Output the (x, y) coordinate of the center of the cell containing the given text.  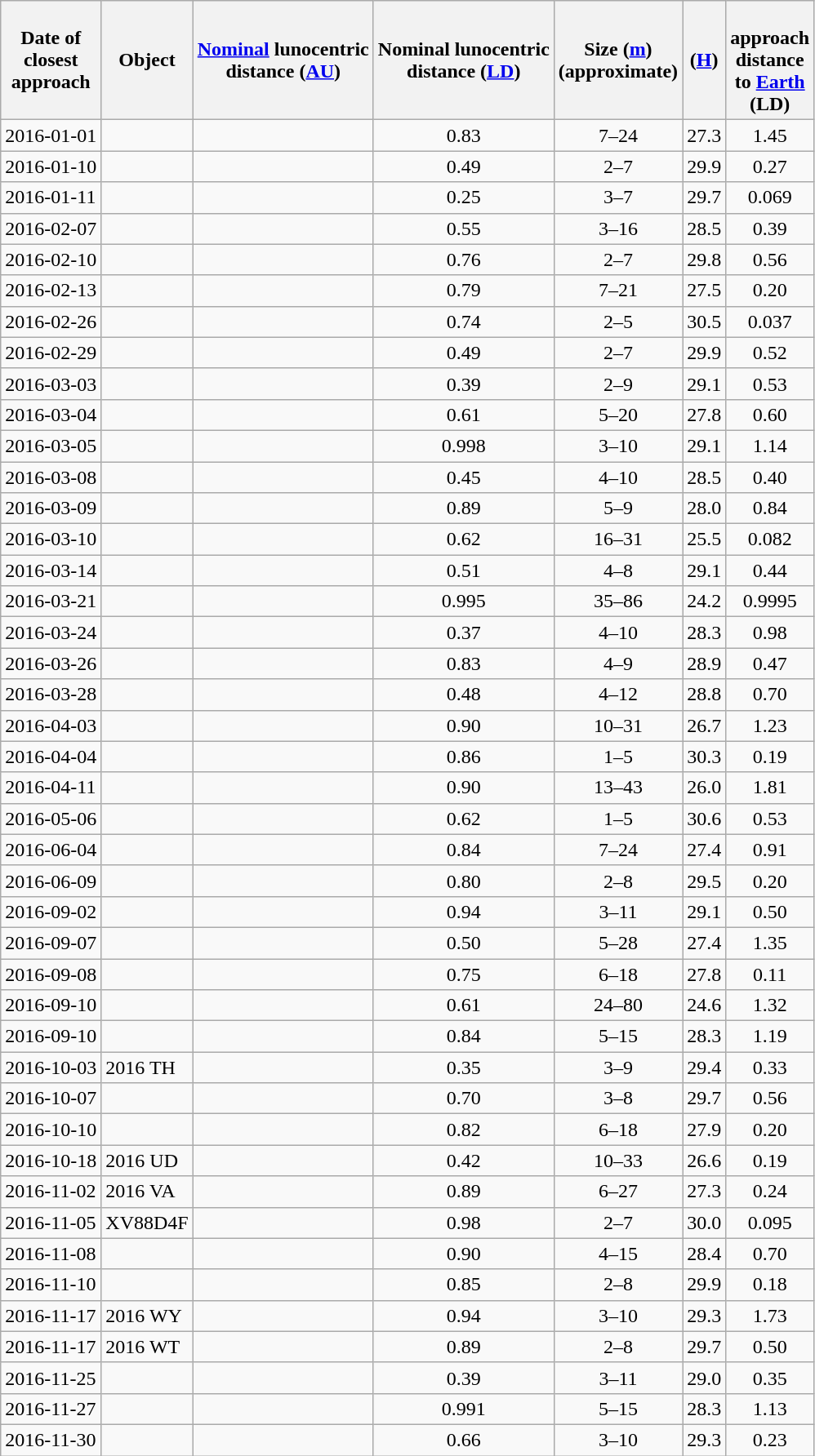
27.9 (704, 1130)
0.991 (464, 1409)
2016 TH (147, 1068)
2016-03-28 (51, 695)
3–9 (617, 1068)
7–21 (617, 291)
2016-02-29 (51, 353)
2016-11-30 (51, 1440)
24.6 (704, 1005)
2016-06-09 (51, 881)
0.75 (464, 974)
2016-03-26 (51, 664)
0.095 (770, 1223)
0.069 (770, 198)
0.85 (464, 1285)
2016-10-03 (51, 1068)
0.52 (770, 353)
26.0 (704, 788)
Size (m)(approximate) (617, 60)
2016-11-02 (51, 1192)
1.23 (770, 726)
2016-04-03 (51, 726)
2016-03-08 (51, 477)
2016-02-10 (51, 260)
28.4 (704, 1254)
2016-02-26 (51, 322)
2016-11-05 (51, 1223)
29.8 (704, 260)
2016 UD (147, 1161)
2016-02-07 (51, 229)
29.0 (704, 1378)
0.51 (464, 570)
26.6 (704, 1161)
0.82 (464, 1130)
0.18 (770, 1285)
Nominal lunocentricdistance (AU) (283, 60)
2016-04-11 (51, 788)
0.27 (770, 166)
2016-01-10 (51, 166)
2016 VA (147, 1192)
6–27 (617, 1192)
0.25 (464, 198)
4–15 (617, 1254)
2016-03-05 (51, 446)
2016-11-10 (51, 1285)
2016-10-18 (51, 1161)
0.40 (770, 477)
30.3 (704, 757)
5–20 (617, 415)
2–9 (617, 384)
0.45 (464, 477)
1.14 (770, 446)
2016 WT (147, 1347)
0.23 (770, 1440)
24–80 (617, 1005)
2016-03-24 (51, 633)
35–86 (617, 601)
13–43 (617, 788)
2016-02-13 (51, 291)
26.7 (704, 726)
1.13 (770, 1409)
29.5 (704, 881)
0.48 (464, 695)
2016-03-14 (51, 570)
2016-11-25 (51, 1378)
0.44 (770, 570)
0.79 (464, 291)
30.5 (704, 322)
2016-01-11 (51, 198)
3–7 (617, 198)
0.9995 (770, 601)
30.0 (704, 1223)
30.6 (704, 819)
0.11 (770, 974)
4–8 (617, 570)
0.74 (464, 322)
Date ofclosestapproach (51, 60)
0.995 (464, 601)
2016-01-01 (51, 135)
2016 WY (147, 1316)
0.76 (464, 260)
XV88D4F (147, 1223)
0.33 (770, 1068)
3–8 (617, 1099)
10–31 (617, 726)
3–16 (617, 229)
28.8 (704, 695)
4–12 (617, 695)
2016-03-10 (51, 539)
1.73 (770, 1316)
10–33 (617, 1161)
2–5 (617, 322)
0.86 (464, 757)
2016-09-07 (51, 943)
2016-03-03 (51, 384)
0.082 (770, 539)
0.55 (464, 229)
28.9 (704, 664)
approachdistanceto Earth (LD) (770, 60)
0.42 (464, 1161)
2016-03-09 (51, 508)
0.37 (464, 633)
5–9 (617, 508)
(H) (704, 60)
2016-09-08 (51, 974)
0.60 (770, 415)
2016-04-04 (51, 757)
Nominal lunocentricdistance (LD) (464, 60)
2016-03-04 (51, 415)
16–31 (617, 539)
1.45 (770, 135)
0.998 (464, 446)
2016-10-07 (51, 1099)
0.91 (770, 850)
2016-10-10 (51, 1130)
28.0 (704, 508)
4–9 (617, 664)
2016-03-21 (51, 601)
2016-06-04 (51, 850)
2016-05-06 (51, 819)
2016-11-27 (51, 1409)
0.80 (464, 881)
25.5 (704, 539)
1.19 (770, 1037)
0.47 (770, 664)
0.66 (464, 1440)
Object (147, 60)
24.2 (704, 601)
0.037 (770, 322)
29.4 (704, 1068)
0.24 (770, 1192)
27.5 (704, 291)
1.32 (770, 1005)
2016-09-02 (51, 912)
2016-11-08 (51, 1254)
1.35 (770, 943)
1.81 (770, 788)
5–28 (617, 943)
